Return the (x, y) coordinate for the center point of the cell that contains the specified text.  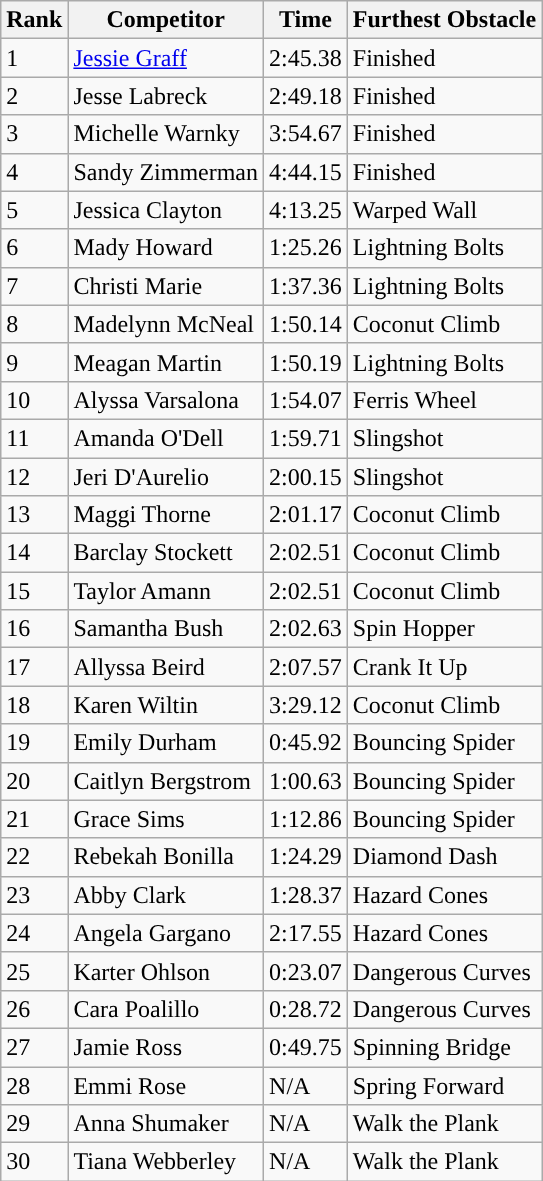
Tiana Webberley (166, 1162)
Jessica Clayton (166, 210)
Jessie Graff (166, 58)
Anna Shumaker (166, 1124)
1 (34, 58)
2:45.38 (306, 58)
2:17.55 (306, 933)
2:00.15 (306, 477)
17 (34, 667)
Crank It Up (444, 667)
3:54.67 (306, 134)
21 (34, 819)
Meagan Martin (166, 362)
Emmi Rose (166, 1085)
8 (34, 324)
14 (34, 553)
Emily Durham (166, 743)
Amanda O'Dell (166, 438)
10 (34, 400)
Sandy Zimmerman (166, 172)
Taylor Amann (166, 591)
Rebekah Bonilla (166, 857)
0:28.72 (306, 1009)
30 (34, 1162)
16 (34, 629)
Mady Howard (166, 248)
Allyssa Beird (166, 667)
Cara Poalillo (166, 1009)
15 (34, 591)
Time (306, 20)
Grace Sims (166, 819)
Caitlyn Bergstrom (166, 781)
1:00.63 (306, 781)
0:23.07 (306, 971)
20 (34, 781)
26 (34, 1009)
2:02.63 (306, 629)
1:12.86 (306, 819)
1:25.26 (306, 248)
1:50.19 (306, 362)
7 (34, 286)
2:01.17 (306, 515)
23 (34, 895)
Angela Gargano (166, 933)
5 (34, 210)
3:29.12 (306, 705)
4:13.25 (306, 210)
Karter Ohlson (166, 971)
1:54.07 (306, 400)
Furthest Obstacle (444, 20)
Diamond Dash (444, 857)
19 (34, 743)
Samantha Bush (166, 629)
Christi Marie (166, 286)
1:59.71 (306, 438)
1:28.37 (306, 895)
Ferris Wheel (444, 400)
4 (34, 172)
2:49.18 (306, 96)
Abby Clark (166, 895)
Michelle Warnky (166, 134)
29 (34, 1124)
9 (34, 362)
2:07.57 (306, 667)
Warped Wall (444, 210)
1:37.36 (306, 286)
0:49.75 (306, 1047)
1:24.29 (306, 857)
2 (34, 96)
Spin Hopper (444, 629)
28 (34, 1085)
24 (34, 933)
Jesse Labreck (166, 96)
Spring Forward (444, 1085)
Madelynn McNeal (166, 324)
Barclay Stockett (166, 553)
12 (34, 477)
13 (34, 515)
27 (34, 1047)
4:44.15 (306, 172)
Jeri D'Aurelio (166, 477)
Maggi Thorne (166, 515)
Rank (34, 20)
11 (34, 438)
Competitor (166, 20)
3 (34, 134)
18 (34, 705)
6 (34, 248)
1:50.14 (306, 324)
Karen Wiltin (166, 705)
Spinning Bridge (444, 1047)
25 (34, 971)
Jamie Ross (166, 1047)
Alyssa Varsalona (166, 400)
0:45.92 (306, 743)
22 (34, 857)
